Capture the cell that displays the provided text and extract its [x, y] central coordinate. 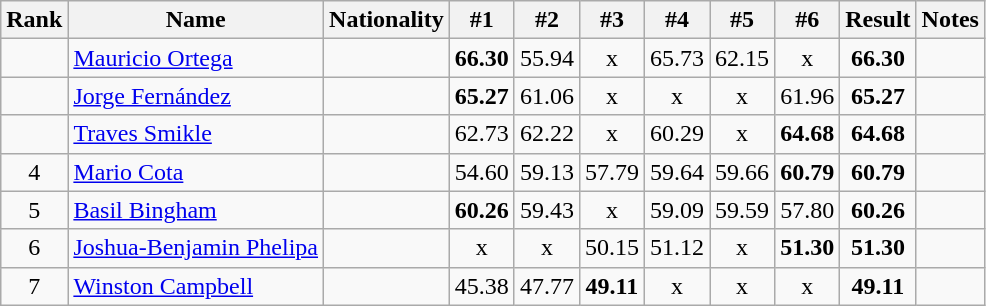
61.06 [546, 96]
51.12 [676, 248]
#3 [612, 20]
61.96 [808, 96]
65.73 [676, 58]
59.59 [742, 210]
60.29 [676, 134]
#4 [676, 20]
Mario Cota [196, 172]
62.22 [546, 134]
59.43 [546, 210]
7 [34, 286]
57.79 [612, 172]
5 [34, 210]
Result [878, 20]
Joshua-Benjamin Phelipa [196, 248]
Winston Campbell [196, 286]
Mauricio Ortega [196, 58]
#5 [742, 20]
Rank [34, 20]
54.60 [482, 172]
59.13 [546, 172]
Jorge Fernández [196, 96]
Name [196, 20]
#2 [546, 20]
50.15 [612, 248]
45.38 [482, 286]
59.64 [676, 172]
Notes [950, 20]
6 [34, 248]
59.09 [676, 210]
55.94 [546, 58]
#1 [482, 20]
62.73 [482, 134]
59.66 [742, 172]
#6 [808, 20]
Basil Bingham [196, 210]
47.77 [546, 286]
Nationality [387, 20]
62.15 [742, 58]
Traves Smikle [196, 134]
4 [34, 172]
57.80 [808, 210]
